Provide the (X, Y) coordinate of the cell's center where the given text is located.  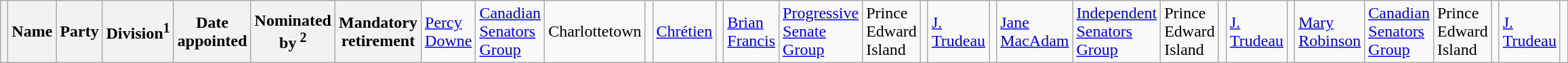
Progressive Senate Group (821, 32)
Mandatory retirement (378, 32)
Charlottetown (595, 32)
Percy Downe (449, 32)
Nominatedby 2 (293, 32)
Independent Senators Group (1117, 32)
Brian Francis (751, 32)
Mary Robinson (1329, 32)
Division1 (138, 32)
Chrétien (684, 32)
Jane MacAdam (1035, 32)
Date appointed (212, 32)
Party (79, 32)
Name (33, 32)
